Detect which cell encompasses the target text, then output its (x, y) center coordinate. 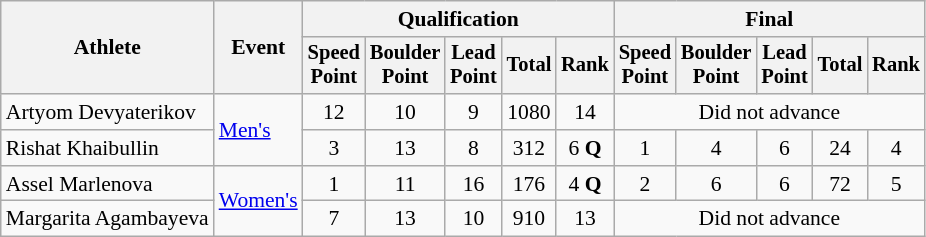
Men's (258, 130)
8 (473, 148)
16 (473, 184)
72 (840, 184)
6 Q (585, 148)
Margarita Agambayeva (108, 219)
2 (645, 184)
11 (405, 184)
4 Q (585, 184)
14 (585, 112)
Final (770, 19)
Athlete (108, 48)
12 (334, 112)
5 (896, 184)
Women's (258, 202)
1080 (530, 112)
3 (334, 148)
Event (258, 48)
Artyom Devyaterikov (108, 112)
312 (530, 148)
Assel Marlenova (108, 184)
9 (473, 112)
7 (334, 219)
176 (530, 184)
Qualification (458, 19)
910 (530, 219)
24 (840, 148)
Rishat Khaibullin (108, 148)
